Pinpoint the cell where the given text exists, returning its [X, Y] midpoint coordinate. 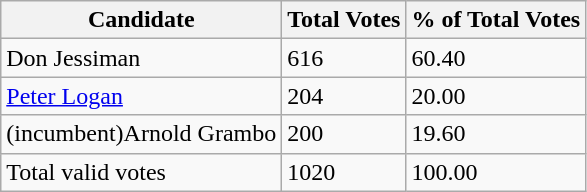
Peter Logan [142, 96]
19.60 [496, 134]
60.40 [496, 58]
200 [344, 134]
% of Total Votes [496, 20]
Total valid votes [142, 172]
Candidate [142, 20]
Don Jessiman [142, 58]
204 [344, 96]
616 [344, 58]
(incumbent)Arnold Grambo [142, 134]
Total Votes [344, 20]
1020 [344, 172]
20.00 [496, 96]
100.00 [496, 172]
